Pinpoint the cell where the given text exists, returning its (x, y) midpoint coordinate. 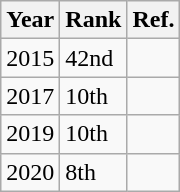
Ref. (154, 20)
2015 (30, 58)
42nd (94, 58)
2017 (30, 96)
8th (94, 172)
Year (30, 20)
Rank (94, 20)
2020 (30, 172)
2019 (30, 134)
